Pinpoint the cell where the given text exists, returning its (x, y) midpoint coordinate. 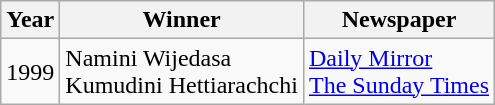
Newspaper (398, 20)
Winner (182, 20)
Year (30, 20)
Daily MirrorThe Sunday Times (398, 72)
1999 (30, 72)
Namini WijedasaKumudini Hettiarachchi (182, 72)
